Detect which cell encompasses the target text, then output its (x, y) center coordinate. 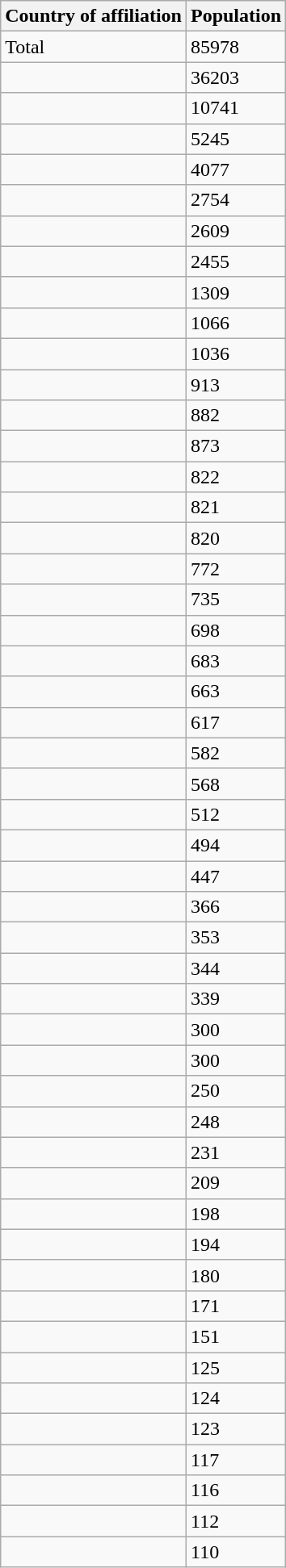
772 (236, 569)
117 (236, 1460)
209 (236, 1183)
10741 (236, 108)
116 (236, 1491)
1066 (236, 323)
366 (236, 907)
Total (94, 47)
36203 (236, 77)
Country of affiliation (94, 16)
171 (236, 1306)
250 (236, 1091)
663 (236, 692)
913 (236, 385)
194 (236, 1244)
512 (236, 814)
683 (236, 661)
198 (236, 1214)
822 (236, 477)
85978 (236, 47)
231 (236, 1152)
617 (236, 722)
882 (236, 416)
4077 (236, 169)
180 (236, 1275)
2754 (236, 200)
353 (236, 938)
2609 (236, 231)
494 (236, 845)
125 (236, 1368)
820 (236, 538)
568 (236, 784)
123 (236, 1429)
151 (236, 1336)
1309 (236, 292)
735 (236, 600)
124 (236, 1399)
5245 (236, 139)
821 (236, 508)
2455 (236, 261)
Population (236, 16)
344 (236, 968)
1036 (236, 353)
110 (236, 1552)
873 (236, 446)
339 (236, 999)
248 (236, 1122)
112 (236, 1521)
582 (236, 753)
698 (236, 630)
447 (236, 876)
